Determine the [X, Y] coordinate at the center of the cell enclosing the given text.  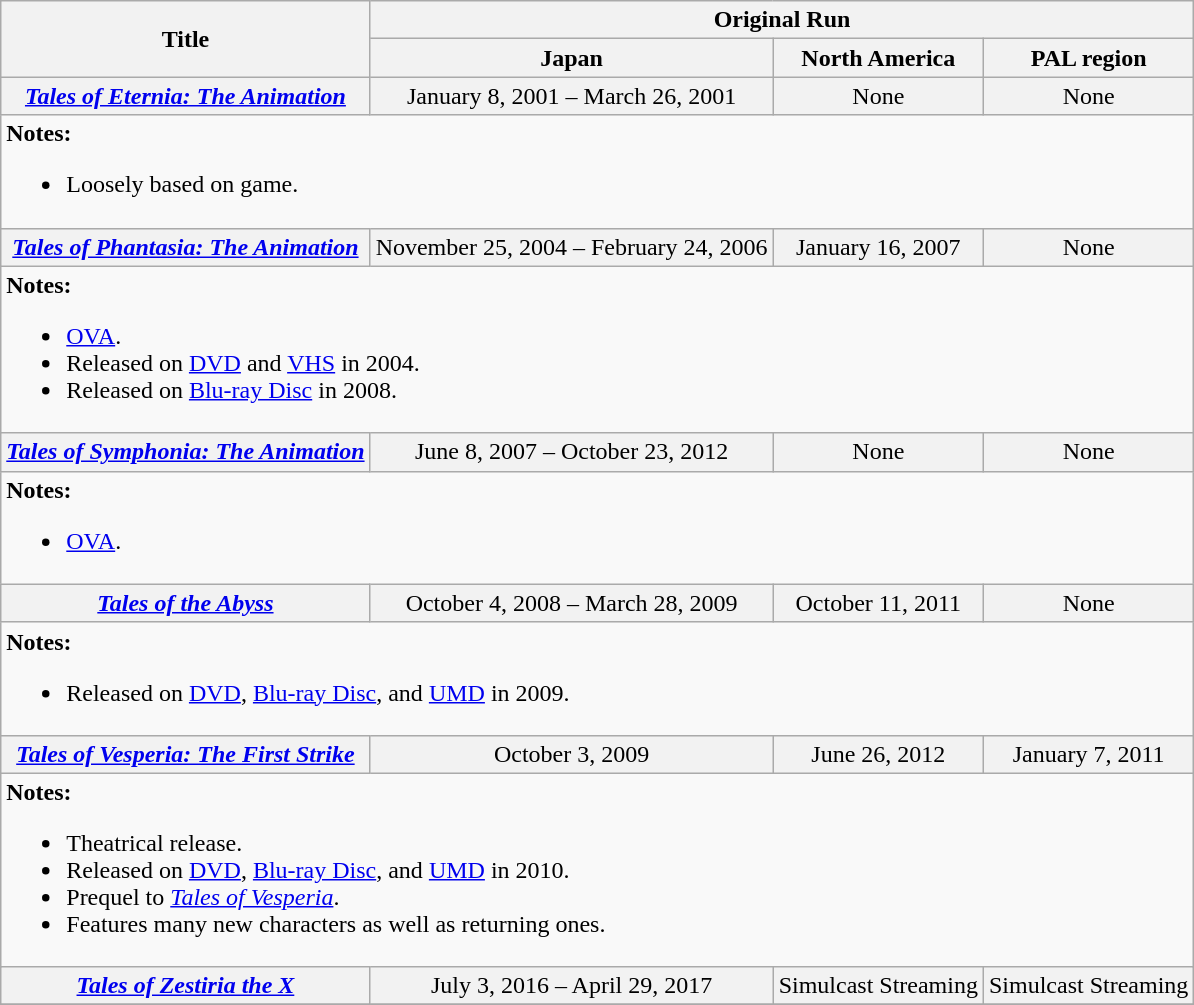
North America [878, 58]
Original Run [782, 20]
October 3, 2009 [572, 754]
January 7, 2011 [1088, 754]
July 3, 2016 – April 29, 2017 [572, 986]
Notes:OVA. [598, 528]
Tales of Zestiria the X [186, 986]
Notes:Released on DVD, Blu-ray Disc, and UMD in 2009. [598, 678]
June 8, 2007 – October 23, 2012 [572, 452]
Tales of Symphonia: The Animation [186, 452]
Tales of Eternia: The Animation [186, 96]
June 26, 2012 [878, 754]
Title [186, 39]
PAL region [1088, 58]
Notes:OVA.Released on DVD and VHS in 2004.Released on Blu-ray Disc in 2008. [598, 350]
Notes:Loosely based on game. [598, 172]
January 16, 2007 [878, 247]
November 25, 2004 – February 24, 2006 [572, 247]
January 8, 2001 – March 26, 2001 [572, 96]
Tales of Phantasia: The Animation [186, 247]
Japan [572, 58]
Tales of the Abyss [186, 603]
Tales of Vesperia: The First Strike [186, 754]
October 4, 2008 – March 28, 2009 [572, 603]
October 11, 2011 [878, 603]
